From the cell containing the given text, extract its center point as [x, y] coordinate. 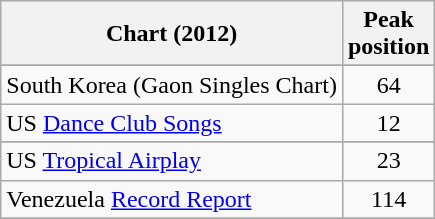
Chart (2012) [172, 34]
64 [388, 85]
23 [388, 161]
Peakposition [388, 34]
114 [388, 199]
Venezuela Record Report [172, 199]
US Tropical Airplay [172, 161]
South Korea (Gaon Singles Chart) [172, 85]
US Dance Club Songs [172, 123]
12 [388, 123]
